Locate the cell with the specified text and output its [X, Y] center coordinate. 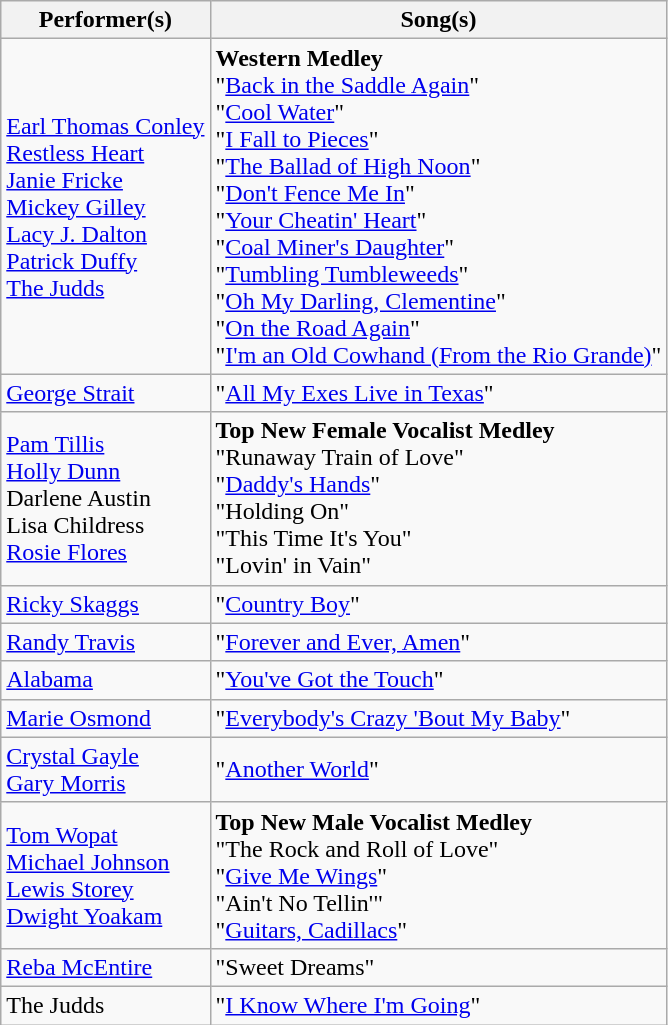
"I Know Where I'm Going" [438, 1005]
Marie Osmond [106, 718]
"You've Got the Touch" [438, 680]
Performer(s) [106, 20]
Pam TillisHolly DunnDarlene AustinLisa ChildressRosie Flores [106, 498]
"Forever and Ever, Amen" [438, 642]
Tom WopatMichael JohnsonLewis StoreyDwight Yoakam [106, 875]
"Country Boy" [438, 604]
Earl Thomas ConleyRestless HeartJanie FrickeMickey GilleyLacy J. DaltonPatrick DuffyThe Judds [106, 206]
Alabama [106, 680]
Reba McEntire [106, 967]
"All My Exes Live in Texas" [438, 393]
Randy Travis [106, 642]
"Sweet Dreams" [438, 967]
"Another World" [438, 770]
George Strait [106, 393]
The Judds [106, 1005]
Ricky Skaggs [106, 604]
Crystal GayleGary Morris [106, 770]
Song(s) [438, 20]
Top New Male Vocalist Medley"The Rock and Roll of Love""Give Me Wings""Ain't No Tellin'""Guitars, Cadillacs" [438, 875]
Top New Female Vocalist Medley"Runaway Train of Love""Daddy's Hands""Holding On""This Time It's You""Lovin' in Vain" [438, 498]
"Everybody's Crazy 'Bout My Baby" [438, 718]
